Return the (X, Y) coordinate for the center point of the cell that contains the specified text.  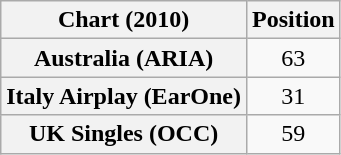
31 (293, 96)
Position (293, 20)
UK Singles (OCC) (124, 134)
Italy Airplay (EarOne) (124, 96)
59 (293, 134)
Chart (2010) (124, 20)
63 (293, 58)
Australia (ARIA) (124, 58)
